Provide the [x, y] coordinate of the cell's center where the given text is located.  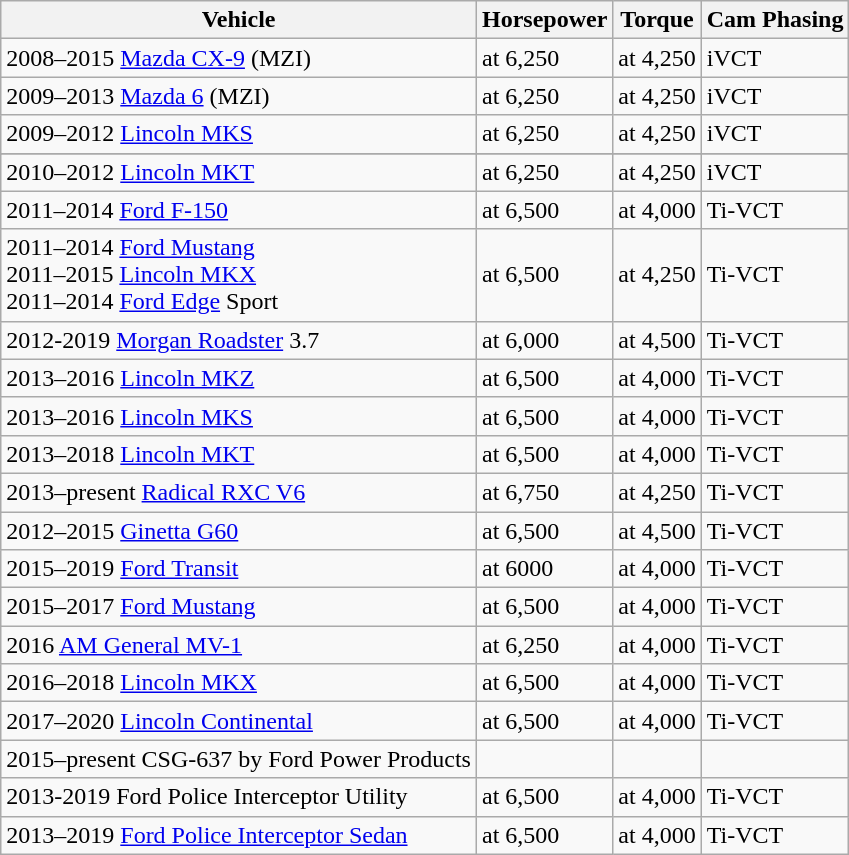
2012-2019 Morgan Roadster 3.7 [239, 340]
2015–2017 Ford Mustang [239, 607]
2008–2015 Mazda CX-9 (MZI) [239, 58]
2009–2012 Lincoln MKS [239, 134]
2013–2016 Lincoln MKS [239, 416]
at 6,750 [544, 492]
2013–2016 Lincoln MKZ [239, 378]
2016–2018 Lincoln MKX [239, 683]
2009–2013 Mazda 6 (MZI) [239, 96]
2015–2019 Ford Transit [239, 569]
2013–2018 Lincoln MKT [239, 454]
2016 AM General MV-1 [239, 645]
Cam Phasing [775, 20]
Torque [657, 20]
2010–2012 Lincoln MKT [239, 172]
2012–2015 Ginetta G60 [239, 531]
at 6000 [544, 569]
Vehicle [239, 20]
at 6,000 [544, 340]
2011–2014 Ford Mustang2011–2015 Lincoln MKX2011–2014 Ford Edge Sport [239, 275]
Horsepower [544, 20]
2013–2019 Ford Police Interceptor Sedan [239, 835]
2017–2020 Lincoln Continental [239, 721]
2015–present CSG-637 by Ford Power Products [239, 759]
2013-2019 Ford Police Interceptor Utility [239, 797]
2013–present Radical RXC V6 [239, 492]
2011–2014 Ford F-150 [239, 210]
